Locate the cell with the specified text and output its [X, Y] center coordinate. 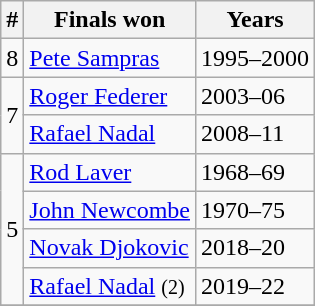
Rafael Nadal (2) [110, 286]
1970–75 [256, 210]
2018–20 [256, 248]
Rod Laver [110, 172]
5 [12, 229]
2008–11 [256, 134]
Years [256, 20]
# [12, 20]
1968–69 [256, 172]
Rafael Nadal [110, 134]
Pete Sampras [110, 58]
John Newcombe [110, 210]
Novak Djokovic [110, 248]
2003–06 [256, 96]
7 [12, 115]
8 [12, 58]
1995–2000 [256, 58]
2019–22 [256, 286]
Finals won [110, 20]
Roger Federer [110, 96]
